Return the (X, Y) coordinate for the center point of the cell that contains the specified text.  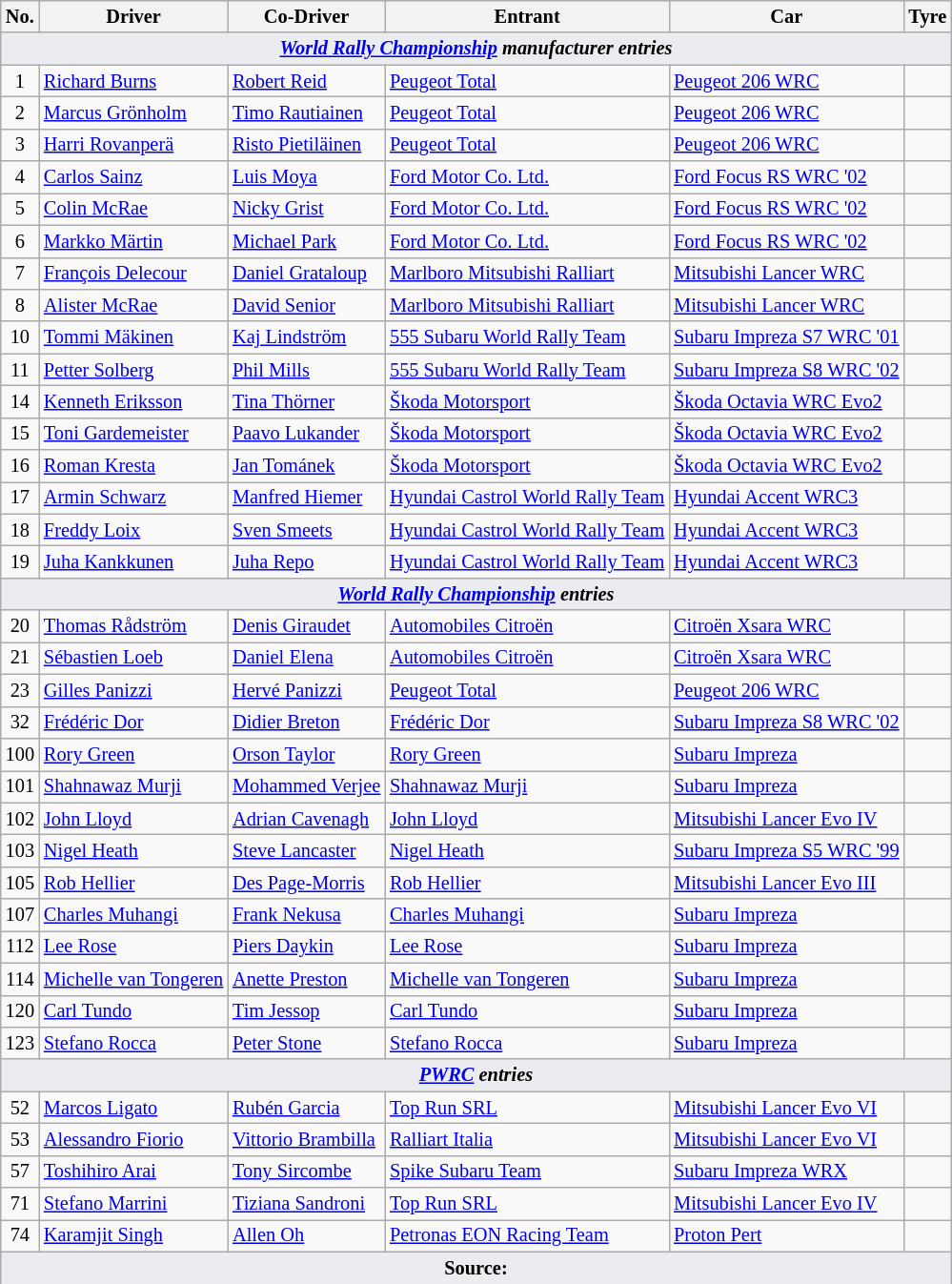
Robert Reid (307, 81)
Luis Moya (307, 177)
4 (20, 177)
20 (20, 626)
5 (20, 209)
Michael Park (307, 241)
Mohammed Verjee (307, 786)
11 (20, 370)
14 (20, 401)
Frank Nekusa (307, 915)
Adrian Cavenagh (307, 819)
Marcos Ligato (133, 1108)
107 (20, 915)
71 (20, 1204)
Colin McRae (133, 209)
32 (20, 723)
Karamjit Singh (133, 1235)
21 (20, 658)
101 (20, 786)
David Senior (307, 305)
100 (20, 754)
Entrant (527, 16)
18 (20, 530)
Tyre (927, 16)
Vittorio Brambilla (307, 1139)
Markko Märtin (133, 241)
Phil Mills (307, 370)
Didier Breton (307, 723)
Car (786, 16)
Freddy Loix (133, 530)
Ralliart Italia (527, 1139)
Petter Solberg (133, 370)
Tony Sircombe (307, 1172)
Timo Rautiainen (307, 112)
Co-Driver (307, 16)
6 (20, 241)
2 (20, 112)
10 (20, 337)
World Rally Championship entries (476, 594)
15 (20, 434)
Des Page-Morris (307, 883)
74 (20, 1235)
Paavo Lukander (307, 434)
103 (20, 850)
123 (20, 1043)
Spike Subaru Team (527, 1172)
Nicky Grist (307, 209)
Gilles Panizzi (133, 690)
Mitsubishi Lancer Evo III (786, 883)
1 (20, 81)
Steve Lancaster (307, 850)
Alessandro Fiorio (133, 1139)
Piers Daykin (307, 947)
Thomas Rådström (133, 626)
Tommi Mäkinen (133, 337)
Armin Schwarz (133, 498)
World Rally Championship manufacturer entries (476, 49)
7 (20, 274)
Daniel Grataloup (307, 274)
57 (20, 1172)
Sébastien Loeb (133, 658)
Juha Kankkunen (133, 561)
Rubén Garcia (307, 1108)
Denis Giraudet (307, 626)
Juha Repo (307, 561)
105 (20, 883)
Toni Gardemeister (133, 434)
Marcus Grönholm (133, 112)
Petronas EON Racing Team (527, 1235)
Allen Oh (307, 1235)
Hervé Panizzi (307, 690)
Source: (476, 1268)
Stefano Marrini (133, 1204)
52 (20, 1108)
Sven Smeets (307, 530)
Driver (133, 16)
Kaj Lindström (307, 337)
Peter Stone (307, 1043)
Kenneth Eriksson (133, 401)
Daniel Elena (307, 658)
3 (20, 145)
Subaru Impreza WRX (786, 1172)
114 (20, 979)
PWRC entries (476, 1075)
Tina Thörner (307, 401)
Carlos Sainz (133, 177)
Orson Taylor (307, 754)
Proton Pert (786, 1235)
112 (20, 947)
Richard Burns (133, 81)
8 (20, 305)
Subaru Impreza S5 WRC '99 (786, 850)
16 (20, 466)
Subaru Impreza S7 WRC '01 (786, 337)
François Delecour (133, 274)
Toshihiro Arai (133, 1172)
Roman Kresta (133, 466)
Alister McRae (133, 305)
Jan Tománek (307, 466)
102 (20, 819)
Tiziana Sandroni (307, 1204)
17 (20, 498)
19 (20, 561)
120 (20, 1011)
No. (20, 16)
53 (20, 1139)
23 (20, 690)
Anette Preston (307, 979)
Harri Rovanperä (133, 145)
Manfred Hiemer (307, 498)
Risto Pietiläinen (307, 145)
Tim Jessop (307, 1011)
